Return (x, y) of the center of cell containing provided text 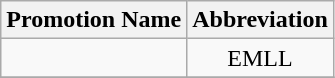
Promotion Name (94, 20)
EMLL (260, 58)
Abbreviation (260, 20)
